Identify which cell holds the provided text, then report its (X, Y) central coordinate. 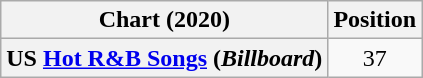
Chart (2020) (164, 20)
US Hot R&B Songs (Billboard) (164, 58)
Position (375, 20)
37 (375, 58)
